Find where the given text appears and provide that cell's center as (X, Y) coordinate. 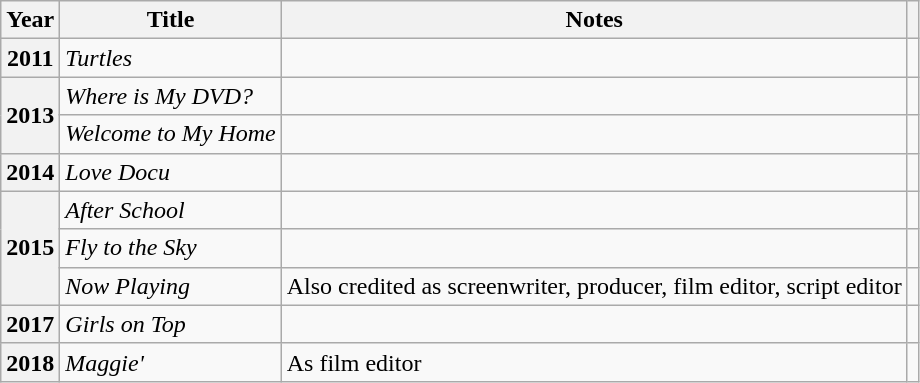
2011 (30, 58)
2015 (30, 248)
Fly to the Sky (170, 248)
Turtles (170, 58)
Love Docu (170, 172)
2018 (30, 362)
Also credited as screenwriter, producer, film editor, script editor (594, 286)
Notes (594, 20)
As film editor (594, 362)
Year (30, 20)
Where is My DVD? (170, 96)
Title (170, 20)
Maggie' (170, 362)
Now Playing (170, 286)
Welcome to My Home (170, 134)
2017 (30, 324)
2013 (30, 115)
2014 (30, 172)
After School (170, 210)
Girls on Top (170, 324)
